For the text-containing cell, return its midpoint in [x, y] coordinate format. 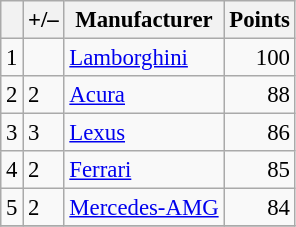
84 [260, 208]
4 [12, 170]
88 [260, 95]
86 [260, 133]
Ferrari [144, 170]
+/– [44, 20]
85 [260, 170]
5 [12, 208]
Manufacturer [144, 20]
Mercedes-AMG [144, 208]
Points [260, 20]
100 [260, 58]
Lexus [144, 133]
Lamborghini [144, 58]
1 [12, 58]
Acura [144, 95]
